For the text-containing cell, return its midpoint in [x, y] coordinate format. 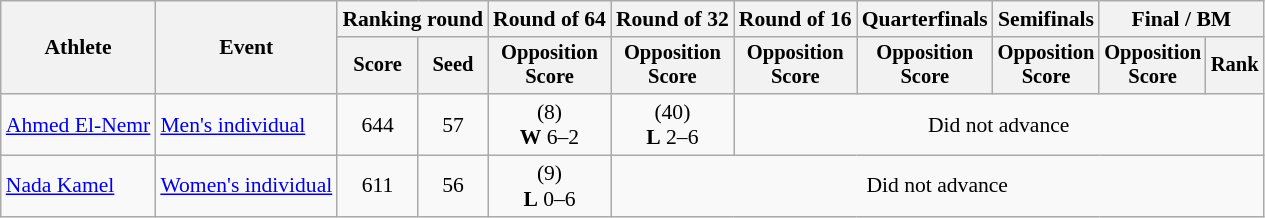
Score [378, 66]
611 [378, 186]
Event [246, 48]
Semifinals [1046, 19]
Women's individual [246, 186]
56 [453, 186]
57 [453, 124]
Final / BM [1181, 19]
Rank [1235, 66]
Round of 16 [796, 19]
Quarterfinals [925, 19]
(8)W 6–2 [550, 124]
Seed [453, 66]
(40)L 2–6 [672, 124]
Athlete [78, 48]
Men's individual [246, 124]
Ahmed El-Nemr [78, 124]
Round of 64 [550, 19]
Ranking round [412, 19]
Round of 32 [672, 19]
(9)L 0–6 [550, 186]
Nada Kamel [78, 186]
644 [378, 124]
